Capture the cell that displays the provided text and extract its (x, y) central coordinate. 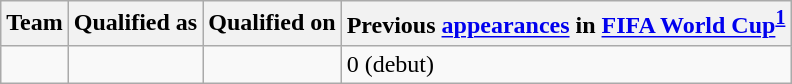
Qualified as (135, 24)
0 (debut) (566, 64)
Qualified on (272, 24)
Team (35, 24)
Previous appearances in FIFA World Cup1 (566, 24)
